Locate the cell with the specified text and output its (X, Y) center coordinate. 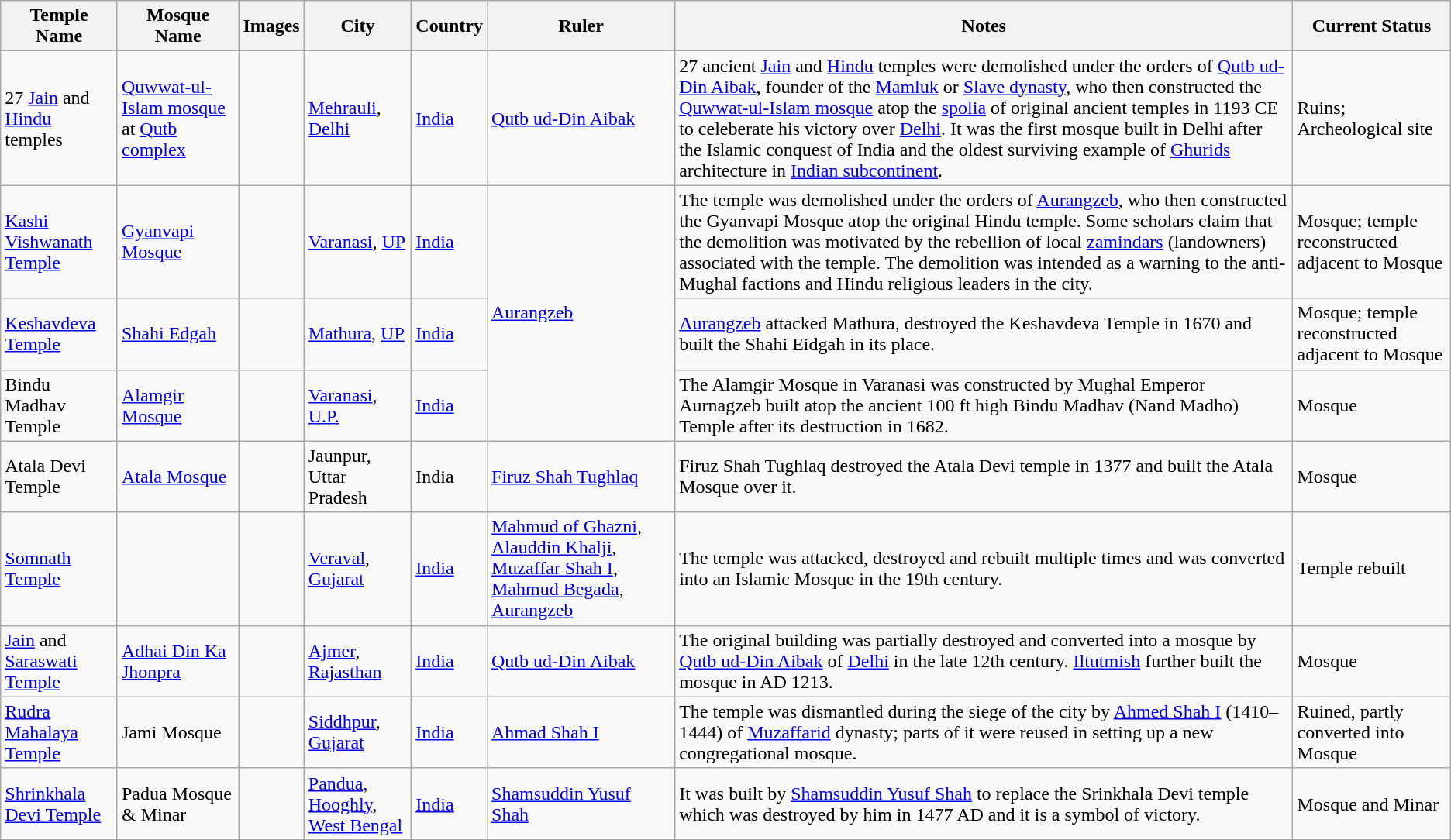
Mathura, UP (358, 334)
Shrinkhala Devi Temple (59, 804)
Shamsuddin Yusuf Shah (581, 804)
Ruler (581, 26)
Keshavdeva Temple (59, 334)
Ruins; Archeological site (1372, 118)
Siddhpur, Gujarat (358, 732)
Ahmad Shah I (581, 732)
Temple rebuilt (1372, 569)
The temple was attacked, destroyed and rebuilt multiple times and was converted into an Islamic Mosque in the 19th century. (984, 569)
Ajmer, Rajasthan (358, 661)
Jami Mosque (177, 732)
Mosque Name (177, 26)
Pandua, Hooghly, West Bengal (358, 804)
Alamgir Mosque (177, 405)
Bindu Madhav Temple (59, 405)
Padua Mosque & Minar (177, 804)
Atala Mosque (177, 477)
Firuz Shah Tughlaq destroyed the Atala Devi temple in 1377 and built the Atala Mosque over it. (984, 477)
Current Status (1372, 26)
Ruined, partly converted into Mosque (1372, 732)
Mosque and Minar (1372, 804)
Somnath Temple (59, 569)
Firuz Shah Tughlaq (581, 477)
Notes (984, 26)
Adhai Din Ka Jhonpra (177, 661)
Mehrauli, Delhi (358, 118)
Varanasi, U.P. (358, 405)
Aurangzeb attacked Mathura, destroyed the Keshavdeva Temple in 1670 and built the Shahi Eidgah in its place. (984, 334)
Jain and Saraswati Temple (59, 661)
Varanasi, UP (358, 242)
City (358, 26)
Shahi Edgah (177, 334)
It was built by Shamsuddin Yusuf Shah to replace the Srinkhala Devi temple which was destroyed by him in 1477 AD and it is a symbol of victory. (984, 804)
Rudra Mahalaya Temple (59, 732)
Country (450, 26)
Atala Devi Temple (59, 477)
Jaunpur, Uttar Pradesh (358, 477)
27 Jain and Hindu temples (59, 118)
Temple Name (59, 26)
Mahmud of Ghazni, Alauddin Khalji, Muzaffar Shah I, Mahmud Begada, Aurangzeb (581, 569)
Aurangzeb (581, 313)
Veraval, Gujarat (358, 569)
Images (271, 26)
Gyanvapi Mosque (177, 242)
Quwwat-ul-Islam mosque at Qutb complex (177, 118)
Kashi Vishwanath Temple (59, 242)
